Capture the cell that displays the provided text and extract its [X, Y] central coordinate. 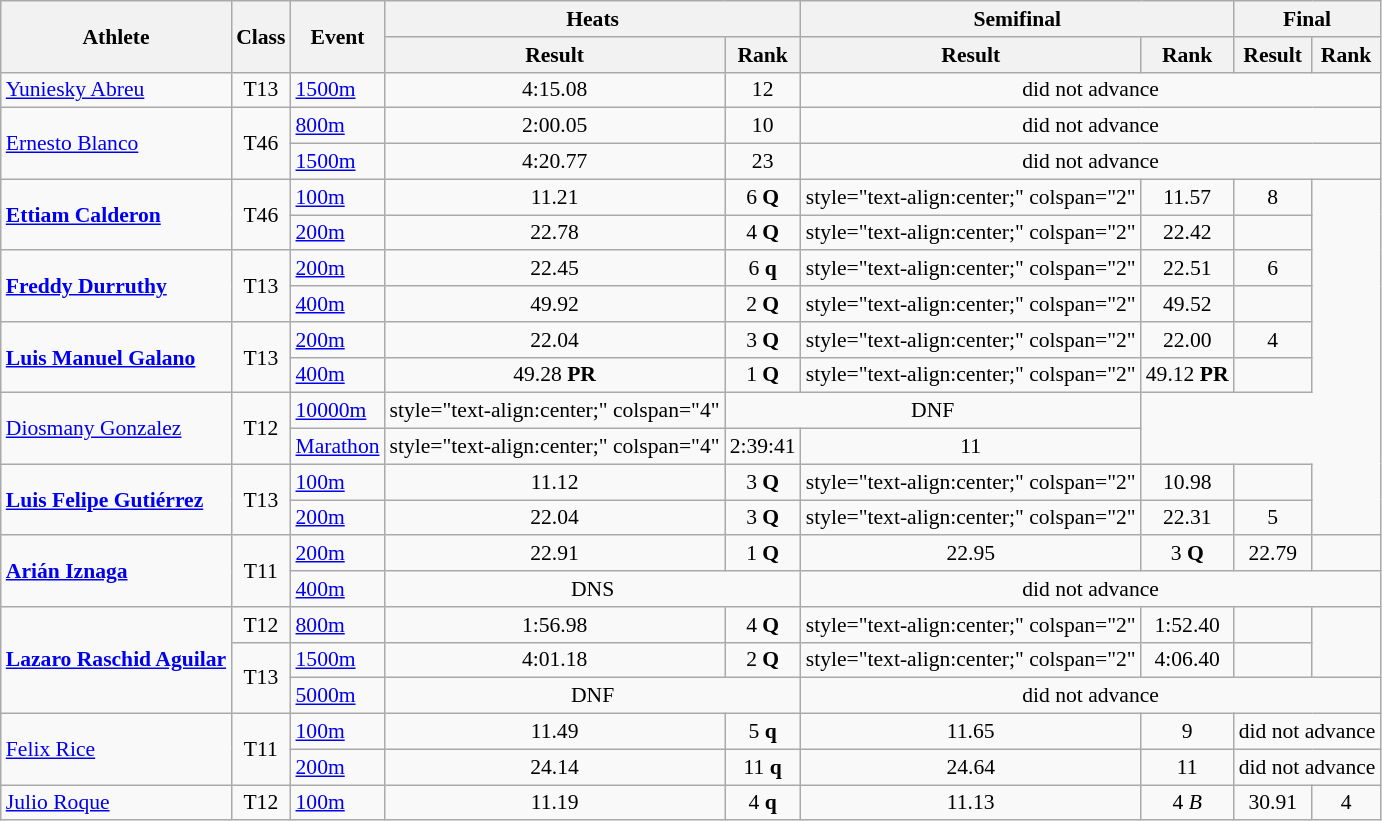
10000m [337, 411]
24.64 [971, 767]
Heats [593, 19]
11.49 [555, 732]
Ettiam Calderon [116, 214]
22.91 [555, 554]
Event [337, 36]
5 q [763, 732]
5 [1273, 518]
49.28 PR [555, 375]
6 q [763, 269]
Final [1308, 19]
Yuniesky Abreu [116, 90]
11 q [763, 767]
4:01.18 [555, 660]
6 Q [763, 197]
Athlete [116, 36]
Julio Roque [116, 803]
22.95 [971, 554]
49.52 [1188, 304]
12 [763, 90]
2:00.05 [555, 126]
10.98 [1188, 482]
DNS [593, 589]
11.21 [555, 197]
11.13 [971, 803]
10 [763, 126]
Class [260, 36]
23 [763, 162]
1:52.40 [1188, 625]
22.00 [1188, 340]
5000m [337, 696]
Diosmany Gonzalez [116, 428]
22.51 [1188, 269]
Lazaro Raschid Aguilar [116, 660]
Arián Iznaga [116, 572]
22.45 [555, 269]
Ernesto Blanco [116, 144]
11.57 [1188, 197]
1:56.98 [555, 625]
49.12 PR [1188, 375]
4 q [763, 803]
11.12 [555, 482]
4:15.08 [555, 90]
49.92 [555, 304]
11.19 [555, 803]
24.14 [555, 767]
30.91 [1273, 803]
9 [1188, 732]
8 [1273, 197]
22.79 [1273, 554]
Freddy Durruthy [116, 286]
22.78 [555, 233]
22.42 [1188, 233]
Felix Rice [116, 750]
Luis Manuel Galano [116, 358]
4:20.77 [555, 162]
Semifinal [1018, 19]
4:06.40 [1188, 660]
22.31 [1188, 518]
4 B [1188, 803]
Marathon [337, 447]
11.65 [971, 732]
6 [1273, 269]
Luis Felipe Gutiérrez [116, 500]
2:39:41 [763, 447]
